Return [X, Y] of the center of cell containing provided text 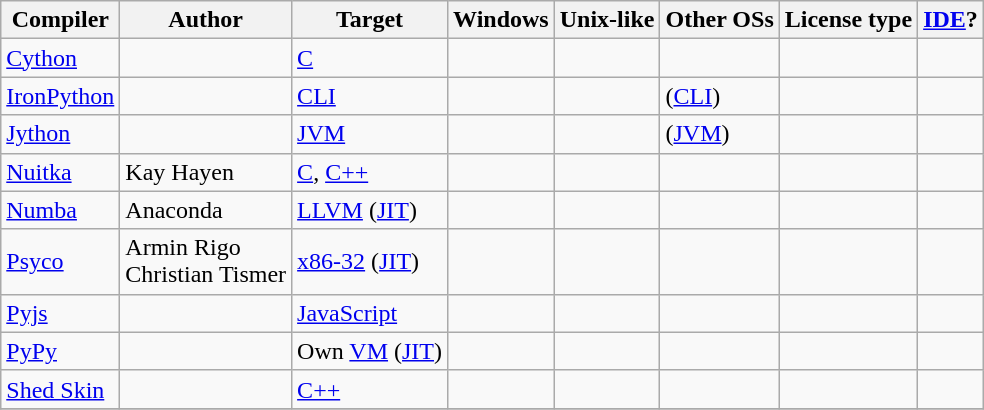
Jython [60, 134]
PyPy [60, 351]
C++ [370, 389]
Pyjs [60, 313]
Shed Skin [60, 389]
License type [848, 20]
C, C++ [370, 172]
Windows [502, 20]
Own VM (JIT) [370, 351]
x86-32 (JIT) [370, 262]
CLI [370, 96]
LLVM (JIT) [370, 210]
Other OSs [720, 20]
JVM [370, 134]
(CLI) [720, 96]
Numba [60, 210]
Target [370, 20]
Cython [60, 58]
Kay Hayen [206, 172]
IDE? [951, 20]
Psyco [60, 262]
Unix-like [607, 20]
Anaconda [206, 210]
Compiler [60, 20]
Armin RigoChristian Tismer [206, 262]
Nuitka [60, 172]
(JVM) [720, 134]
Author [206, 20]
JavaScript [370, 313]
IronPython [60, 96]
C [370, 58]
